For the text-containing cell, return its midpoint in [x, y] coordinate format. 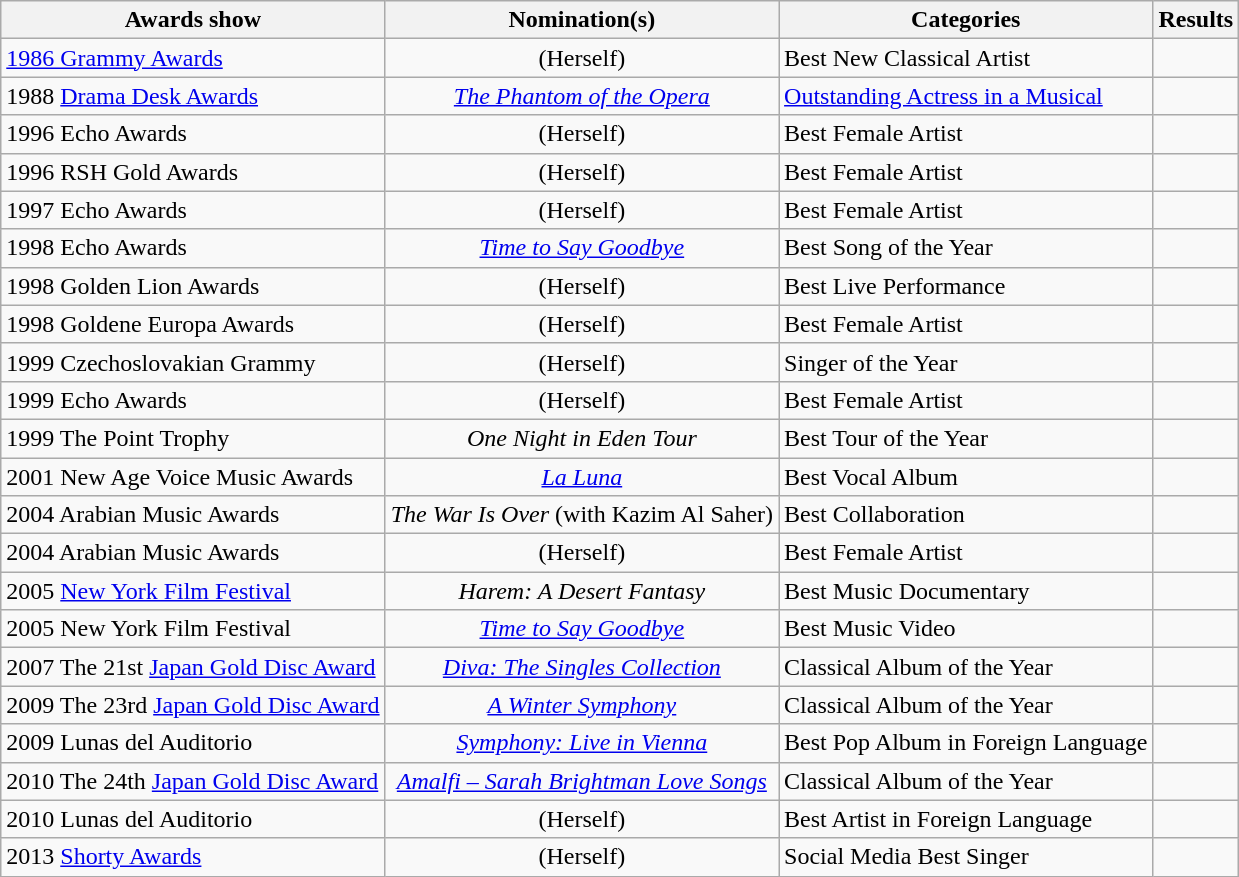
The Phantom of the Opera [582, 96]
Results [1196, 20]
Social Media Best Singer [966, 857]
Best Artist in Foreign Language [966, 819]
2010 The 24th Japan Gold Disc Award [193, 781]
1986 Grammy Awards [193, 58]
Best Song of the Year [966, 248]
Categories [966, 20]
2013 Shorty Awards [193, 857]
Singer of the Year [966, 362]
1999 Czechoslovakian Grammy [193, 362]
Best Live Performance [966, 286]
2007 The 21st Japan Gold Disc Award [193, 667]
2001 New Age Voice Music Awards [193, 477]
Best Tour of the Year [966, 438]
1999 The Point Trophy [193, 438]
1998 Goldene Europa Awards [193, 324]
Best Vocal Album [966, 477]
2009 Lunas del Auditorio [193, 743]
1997 Echo Awards [193, 210]
1999 Echo Awards [193, 400]
Best Music Documentary [966, 591]
Diva: The Singles Collection [582, 667]
Amalfi – Sarah Brightman Love Songs [582, 781]
1998 Echo Awards [193, 248]
Nomination(s) [582, 20]
2009 The 23rd Japan Gold Disc Award [193, 705]
Outstanding Actress in a Musical [966, 96]
The War Is Over (with Kazim Al Saher) [582, 515]
2010 Lunas del Auditorio [193, 819]
1996 RSH Gold Awards [193, 172]
Best Pop Album in Foreign Language [966, 743]
A Winter Symphony [582, 705]
One Night in Eden Tour [582, 438]
La Luna [582, 477]
Harem: A Desert Fantasy [582, 591]
1988 Drama Desk Awards [193, 96]
1996 Echo Awards [193, 134]
1998 Golden Lion Awards [193, 286]
Symphony: Live in Vienna [582, 743]
Best Collaboration [966, 515]
Best New Classical Artist [966, 58]
Best Music Video [966, 629]
Awards show [193, 20]
